Scan for the cell matching the given text and deliver its [x, y] coordinate at center. 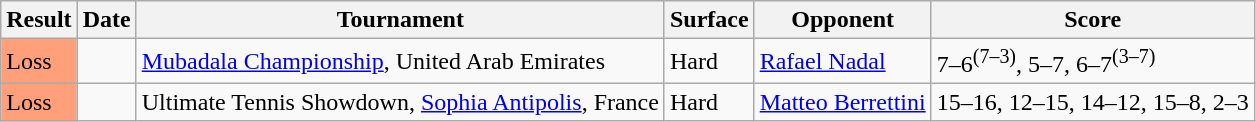
Rafael Nadal [842, 62]
Tournament [400, 20]
Opponent [842, 20]
15–16, 12–15, 14–12, 15–8, 2–3 [1092, 102]
Ultimate Tennis Showdown, Sophia Antipolis, France [400, 102]
Mubadala Championship, United Arab Emirates [400, 62]
Score [1092, 20]
Surface [709, 20]
Matteo Berrettini [842, 102]
7–6(7–3), 5–7, 6–7(3–7) [1092, 62]
Result [39, 20]
Date [106, 20]
